Return the (x, y) coordinate for the center point of the cell that contains the specified text.  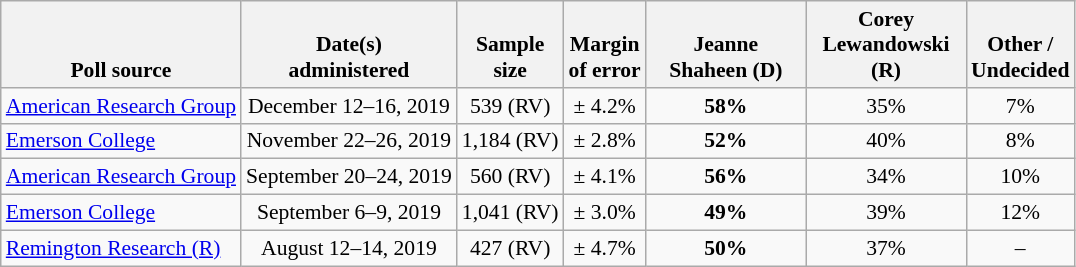
560 (RV) (510, 177)
7% (1020, 106)
August 12–14, 2019 (349, 248)
± 2.8% (605, 141)
Remington Research (R) (121, 248)
56% (726, 177)
CoreyLewandowski (R) (886, 44)
± 3.0% (605, 213)
September 6–9, 2019 (349, 213)
34% (886, 177)
52% (726, 141)
10% (1020, 177)
Date(s)administered (349, 44)
Marginof error (605, 44)
± 4.1% (605, 177)
November 22–26, 2019 (349, 141)
– (1020, 248)
1,041 (RV) (510, 213)
September 20–24, 2019 (349, 177)
37% (886, 248)
49% (726, 213)
35% (886, 106)
12% (1020, 213)
8% (1020, 141)
1,184 (RV) (510, 141)
± 4.7% (605, 248)
40% (886, 141)
427 (RV) (510, 248)
December 12–16, 2019 (349, 106)
± 4.2% (605, 106)
50% (726, 248)
539 (RV) (510, 106)
Samplesize (510, 44)
39% (886, 213)
JeanneShaheen (D) (726, 44)
Poll source (121, 44)
58% (726, 106)
Other /Undecided (1020, 44)
